Provide the (x, y) coordinate of the cell's center where the given text is located.  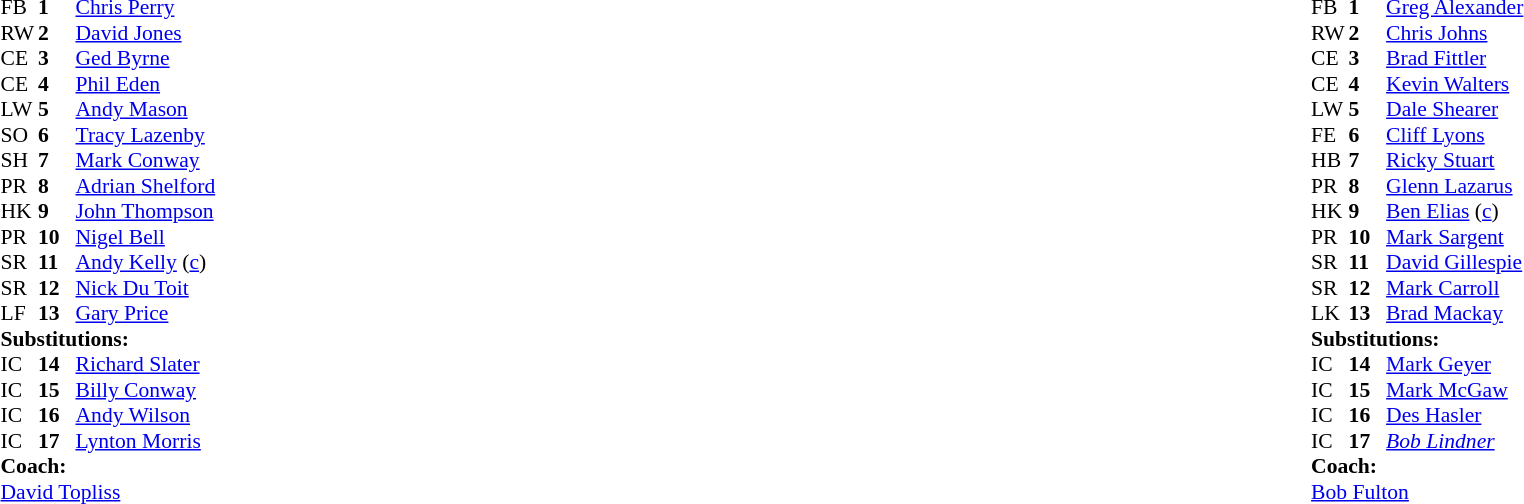
David Jones (146, 33)
Mark Conway (146, 161)
John Thompson (146, 211)
Dale Shearer (1454, 109)
Andy Mason (146, 109)
LK (1330, 313)
Gary Price (146, 313)
Mark McGaw (1454, 390)
Billy Conway (146, 390)
Ricky Stuart (1454, 161)
Richard Slater (146, 365)
David Gillespie (1454, 263)
Nigel Bell (146, 237)
Bob Lindner (1454, 441)
LF (19, 313)
SH (19, 161)
Mark Carroll (1454, 288)
HB (1330, 161)
Kevin Walters (1454, 84)
Brad Mackay (1454, 313)
Ged Byrne (146, 59)
Andy Kelly (c) (146, 263)
Mark Sargent (1454, 237)
Chris Johns (1454, 33)
Phil Eden (146, 84)
Mark Geyer (1454, 365)
Cliff Lyons (1454, 135)
Nick Du Toit (146, 288)
FE (1330, 135)
Tracy Lazenby (146, 135)
Andy Wilson (146, 415)
Ben Elias (c) (1454, 211)
Glenn Lazarus (1454, 186)
Adrian Shelford (146, 186)
SO (19, 135)
Brad Fittler (1454, 59)
Des Hasler (1454, 415)
Lynton Morris (146, 441)
